Output the [x, y] coordinate of the center of the cell containing the given text.  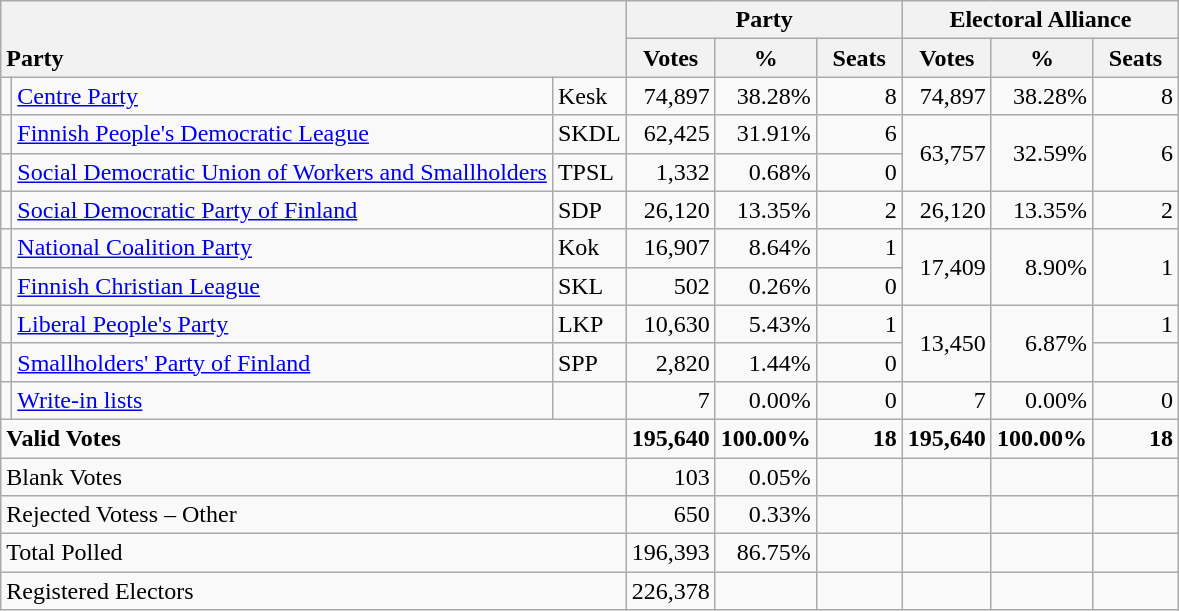
8.64% [766, 248]
Rejected Votess – Other [314, 515]
1.44% [766, 362]
0.05% [766, 477]
Total Polled [314, 553]
Social Democratic Party of Finland [282, 210]
Registered Electors [314, 591]
31.91% [766, 134]
226,378 [670, 591]
Smallholders' Party of Finland [282, 362]
SKDL [589, 134]
Liberal People's Party [282, 324]
63,757 [946, 153]
32.59% [1042, 153]
Electoral Alliance [1040, 20]
13,450 [946, 343]
8.90% [1042, 267]
196,393 [670, 553]
SDP [589, 210]
LKP [589, 324]
502 [670, 286]
650 [670, 515]
10,630 [670, 324]
0.68% [766, 172]
Centre Party [282, 96]
Valid Votes [314, 438]
TPSL [589, 172]
1,332 [670, 172]
103 [670, 477]
National Coalition Party [282, 248]
86.75% [766, 553]
Social Democratic Union of Workers and Smallholders [282, 172]
Kesk [589, 96]
16,907 [670, 248]
0.33% [766, 515]
Blank Votes [314, 477]
17,409 [946, 267]
Finnish People's Democratic League [282, 134]
Kok [589, 248]
0.26% [766, 286]
Finnish Christian League [282, 286]
Write-in lists [282, 400]
62,425 [670, 134]
6.87% [1042, 343]
5.43% [766, 324]
SPP [589, 362]
SKL [589, 286]
2,820 [670, 362]
